Return (X, Y) of the center of cell containing provided text 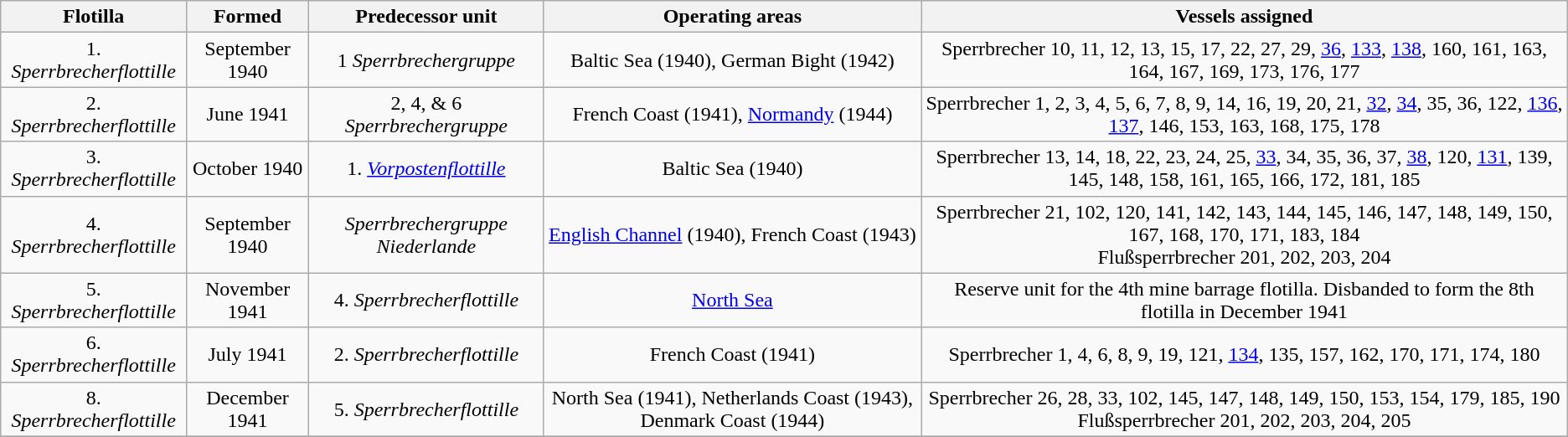
July 1941 (248, 355)
3. Sperrbrecherflottille (94, 169)
North Sea (1941), Netherlands Coast (1943), Denmark Coast (1944) (732, 409)
Sperrbrecher 13, 14, 18, 22, 23, 24, 25, 33, 34, 35, 36, 37, 38, 120, 131, 139, 145, 148, 158, 161, 165, 166, 172, 181, 185 (1245, 169)
Sperrbrecher 21, 102, 120, 141, 142, 143, 144, 145, 146, 147, 148, 149, 150, 167, 168, 170, 171, 183, 184Flußsperrbrecher 201, 202, 203, 204 (1245, 234)
Baltic Sea (1940) (732, 169)
6. Sperrbrecherflottille (94, 355)
Reserve unit for the 4th mine barrage flotilla. Disbanded to form the 8th flotilla in December 1941 (1245, 300)
French Coast (1941), Normandy (1944) (732, 114)
June 1941 (248, 114)
Flotilla (94, 17)
October 1940 (248, 169)
Vessels assigned (1245, 17)
1. Vorpostenflottille (427, 169)
2, 4, & 6 Sperrbrechergruppe (427, 114)
Operating areas (732, 17)
Sperrbrecher 1, 4, 6, 8, 9, 19, 121, 134, 135, 157, 162, 170, 171, 174, 180 (1245, 355)
December 1941 (248, 409)
English Channel (1940), French Coast (1943) (732, 234)
8. Sperrbrecherflottille (94, 409)
French Coast (1941) (732, 355)
Sperrbrecher 26, 28, 33, 102, 145, 147, 148, 149, 150, 153, 154, 179, 185, 190Flußsperrbrecher 201, 202, 203, 204, 205 (1245, 409)
1. Sperrbrecherflottille (94, 60)
Predecessor unit (427, 17)
Sperrbrecher 10, 11, 12, 13, 15, 17, 22, 27, 29, 36, 133, 138, 160, 161, 163, 164, 167, 169, 173, 176, 177 (1245, 60)
Formed (248, 17)
November 1941 (248, 300)
Sperrbrechergruppe Niederlande (427, 234)
Sperrbrecher 1, 2, 3, 4, 5, 6, 7, 8, 9, 14, 16, 19, 20, 21, 32, 34, 35, 36, 122, 136, 137, 146, 153, 163, 168, 175, 178 (1245, 114)
1 Sperrbrechergruppe (427, 60)
North Sea (732, 300)
Baltic Sea (1940), German Bight (1942) (732, 60)
